Determine the (x, y) coordinate at the center of the cell enclosing the given text.  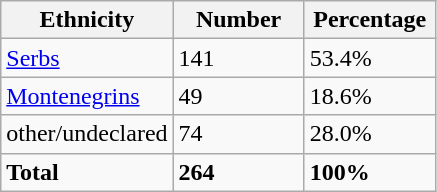
Number (238, 20)
49 (238, 96)
other/undeclared (87, 134)
53.4% (370, 58)
Serbs (87, 58)
100% (370, 172)
28.0% (370, 134)
74 (238, 134)
Montenegrins (87, 96)
141 (238, 58)
Percentage (370, 20)
Ethnicity (87, 20)
264 (238, 172)
Total (87, 172)
18.6% (370, 96)
